Find where the given text appears and provide that cell's center as (X, Y) coordinate. 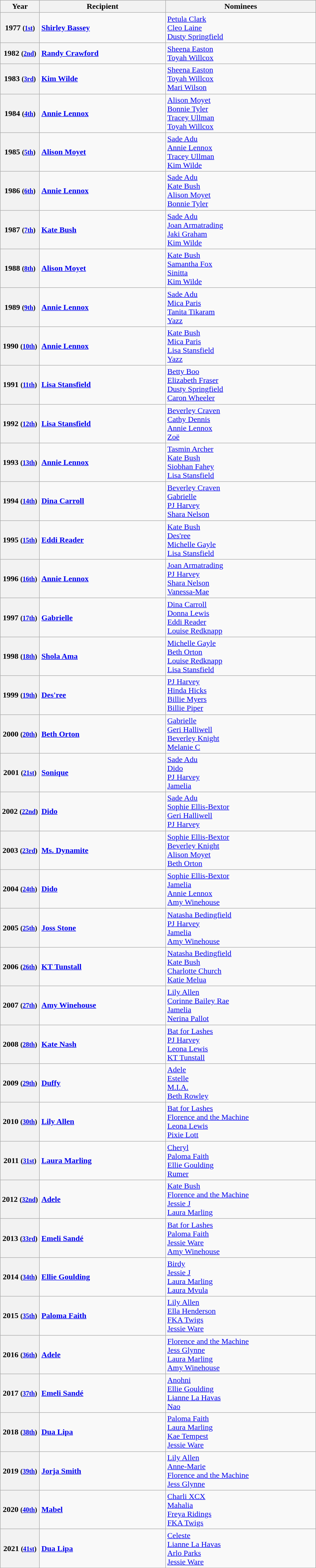
1987 (7th) (20, 229)
Ellie Goulding (102, 1277)
Ms. Dynamite (102, 850)
2001 (21st) (20, 773)
Lily Allen (102, 1122)
1991 (11th) (20, 384)
2008 (28th) (20, 1044)
1992 (12th) (20, 424)
Alison MoyetBonnie TylerTracey UllmanToyah Willcox (241, 113)
Recipient (102, 7)
Year (20, 7)
Shola Ama (102, 656)
2016 (36th) (20, 1355)
AdeleEstelleM.I.A.Beth Rowley (241, 1083)
KT Tunstall (102, 966)
2004 (24th) (20, 889)
Betty BooElizabeth FraserDusty SpringfieldCaron Wheeler (241, 384)
Kate BushFlorence and the MachineJessie JLaura Marling (241, 1200)
AnohniEllie GouldingLianne La HavasNao (241, 1393)
1983 (3rd) (20, 79)
1993 (13th) (20, 463)
Kate Nash (102, 1044)
2000 (20th) (20, 734)
Beverley CravenCathy DennisAnnie LennoxZoë (241, 424)
Kate BushMica ParisLisa StansfieldYazz (241, 346)
1994 (14th) (20, 501)
Randy Crawford (102, 53)
1985 (5th) (20, 152)
2013 (33rd) (20, 1238)
1995 (15th) (20, 540)
1977 (1st) (20, 28)
2020 (40th) (20, 1510)
Bat for LashesFlorence and the MachineLeona LewisPixie Lott (241, 1122)
Sonique (102, 773)
Sade AduSophie Ellis-BextorGeri HalliwellPJ Harvey (241, 811)
Dina CarrollDonna LewisEddi ReaderLouise Redknapp (241, 618)
Gabrielle (102, 618)
Beverley CravenGabriellePJ HarveyShara Nelson (241, 501)
Tasmin ArcherKate BushSiobhan FaheyLisa Stansfield (241, 463)
Des'ree (102, 695)
Paloma FaithLaura MarlingKae TempestJessie Ware (241, 1432)
1984 (4th) (20, 113)
Shirley Bassey (102, 28)
Sheena EastonToyah WillcoxMari Wilson (241, 79)
Sheena EastonToyah Willcox (241, 53)
2003 (23rd) (20, 850)
1998 (18th) (20, 656)
1988 (8th) (20, 268)
Joan ArmatradingPJ HarveyShara NelsonVanessa-Mae (241, 579)
Natasha BedingfieldPJ HarveyJameliaAmy Winehouse (241, 928)
Dina Carroll (102, 501)
Amy Winehouse (102, 1005)
2009 (29th) (20, 1083)
Joss Stone (102, 928)
Natasha BedingfieldKate BushCharlotte ChurchKatie Melua (241, 966)
Sophie Ellis-BextorJameliaAnnie LennoxAmy Winehouse (241, 889)
Sade AduAnnie LennoxTracey UllmanKim Wilde (241, 152)
2010 (30th) (20, 1122)
2017 (37th) (20, 1393)
2015 (35th) (20, 1316)
2005 (25th) (20, 928)
Florence and the MachineJess GlynneLaura MarlingAmy Winehouse (241, 1355)
1999 (19th) (20, 695)
Kate BushDes'reeMichelle GayleLisa Stansfield (241, 540)
1986 (6th) (20, 191)
Laura Marling (102, 1160)
CelesteLianne La HavasArlo ParksJessie Ware (241, 1548)
Kate BushSamantha FoxSinittaKim Wilde (241, 268)
Sade AduDidoPJ HarveyJamelia (241, 773)
PJ HarveyHinda HicksBillie MyersBillie Piper (241, 695)
Mabel (102, 1510)
Lily AllenCorinne Bailey RaeJameliaNerina Pallot (241, 1005)
2012 (32nd) (20, 1200)
Lily AllenAnne-MarieFlorence and the MachineJess Glynne (241, 1471)
BirdyJessie JLaura MarlingLaura Mvula (241, 1277)
2014 (34th) (20, 1277)
Michelle GayleBeth OrtonLouise RedknappLisa Stansfield (241, 656)
CherylPaloma FaithEllie GouldingRumer (241, 1160)
Eddi Reader (102, 540)
1996 (16th) (20, 579)
Duffy (102, 1083)
2002 (22nd) (20, 811)
1982 (2nd) (20, 53)
Beth Orton (102, 734)
Petula ClarkCleo LaineDusty Springfield (241, 28)
Sade AduKate BushAlison MoyetBonnie Tyler (241, 191)
2021 (41st) (20, 1548)
Charli XCXMahaliaFreya RidingsFKA Twigs (241, 1510)
1989 (9th) (20, 307)
Sade AduMica ParisTanita TikaramYazz (241, 307)
Nominees (241, 7)
2006 (26th) (20, 966)
2018 (38th) (20, 1432)
GabrielleGeri HalliwellBeverley KnightMelanie C (241, 734)
Sophie Ellis-BextorBeverley KnightAlison MoyetBeth Orton (241, 850)
2011 (31st) (20, 1160)
2019 (39th) (20, 1471)
Lily AllenElla HendersonFKA TwigsJessie Ware (241, 1316)
Bat for LashesPJ HarveyLeona LewisKT Tunstall (241, 1044)
1997 (17th) (20, 618)
Jorja Smith (102, 1471)
2007 (27th) (20, 1005)
Kim Wilde (102, 79)
Bat for LashesPaloma FaithJessie WareAmy Winehouse (241, 1238)
1990 (10th) (20, 346)
Sade AduJoan ArmatradingJaki GrahamKim Wilde (241, 229)
Paloma Faith (102, 1316)
Kate Bush (102, 229)
